Capture the cell that displays the provided text and extract its (x, y) central coordinate. 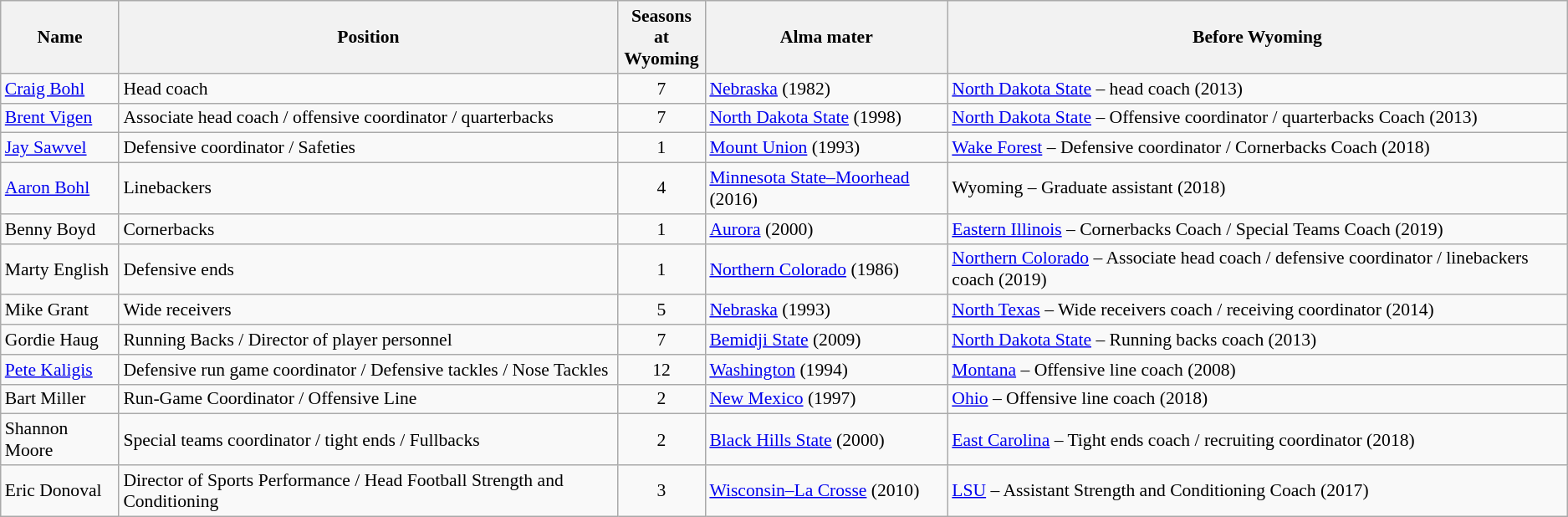
North Dakota State – Offensive coordinator / quarterbacks Coach (2013) (1257, 118)
Position (368, 37)
Alma mater (826, 37)
LSU – Assistant Strength and Conditioning Coach (2017) (1257, 490)
Jay Sawvel (60, 148)
Name (60, 37)
Craig Bohl (60, 89)
Brent Vigen (60, 118)
5 (662, 310)
Before Wyoming (1257, 37)
Nebraska (1982) (826, 89)
Northern Colorado – Associate head coach / defensive coordinator / linebackers coach (2019) (1257, 269)
Eastern Illinois – Cornerbacks Coach / Special Teams Coach (2019) (1257, 229)
Mount Union (1993) (826, 148)
East Carolina – Tight ends coach / recruiting coordinator (2018) (1257, 440)
Gordie Haug (60, 340)
Mike Grant (60, 310)
Cornerbacks (368, 229)
Shannon Moore (60, 440)
Marty English (60, 269)
Bart Miller (60, 399)
Aurora (2000) (826, 229)
3 (662, 490)
Defensive run game coordinator / Defensive tackles / Nose Tackles (368, 370)
Associate head coach / offensive coordinator / quarterbacks (368, 118)
Montana – Offensive line coach (2008) (1257, 370)
Minnesota State–Moorhead (2016) (826, 189)
Washington (1994) (826, 370)
North Dakota State – head coach (2013) (1257, 89)
Head coach (368, 89)
12 (662, 370)
Director of Sports Performance / Head Football Strength and Conditioning (368, 490)
Black Hills State (2000) (826, 440)
North Dakota State (1998) (826, 118)
Wide receivers (368, 310)
North Dakota State – Running backs coach (2013) (1257, 340)
Run-Game Coordinator / Offensive Line (368, 399)
Defensive ends (368, 269)
Wake Forest – Defensive coordinator / Cornerbacks Coach (2018) (1257, 148)
Bemidji State (2009) (826, 340)
Benny Boyd (60, 229)
Pete Kaligis (60, 370)
Linebackers (368, 189)
Eric Donoval (60, 490)
Northern Colorado (1986) (826, 269)
4 (662, 189)
North Texas – Wide receivers coach / receiving coordinator (2014) (1257, 310)
Aaron Bohl (60, 189)
Ohio – Offensive line coach (2018) (1257, 399)
Running Backs / Director of player personnel (368, 340)
Seasons atWyoming (662, 37)
New Mexico (1997) (826, 399)
Nebraska (1993) (826, 310)
Special teams coordinator / tight ends / Fullbacks (368, 440)
Wyoming – Graduate assistant (2018) (1257, 189)
Defensive coordinator / Safeties (368, 148)
Wisconsin–La Crosse (2010) (826, 490)
